Find where the given text appears and provide that cell's center as [x, y] coordinate. 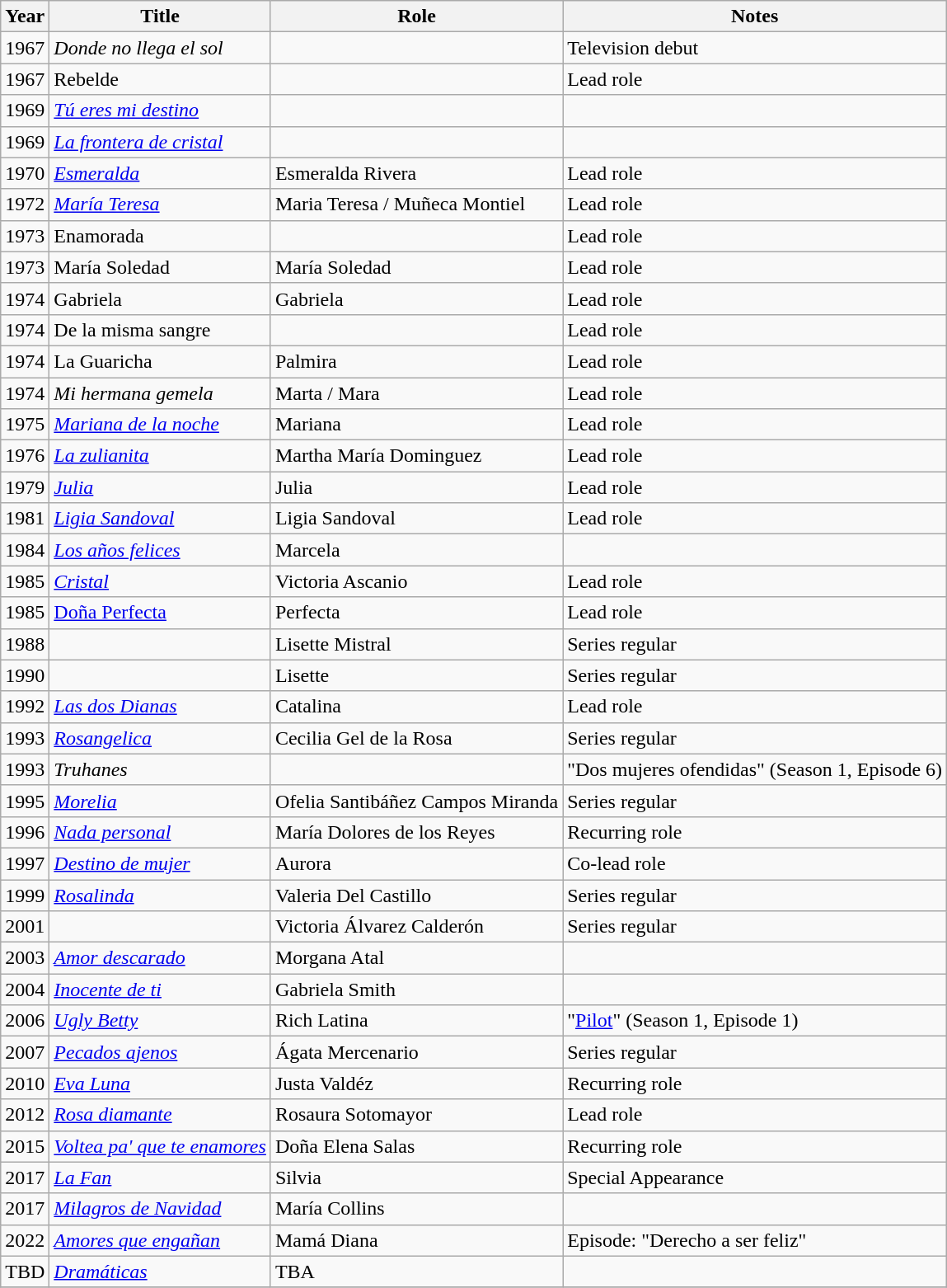
Gabriela Smith [416, 990]
Aurora [416, 863]
La frontera de cristal [160, 142]
Voltea pa' que te enamores [160, 1146]
María Collins [416, 1209]
Esmeralda Rivera [416, 173]
TBA [416, 1272]
2022 [25, 1240]
1979 [25, 487]
1981 [25, 519]
Ágata Mercenario [416, 1052]
"Pilot" (Season 1, Episode 1) [755, 1021]
Episode: "Derecho a ser feliz" [755, 1240]
1992 [25, 707]
Rosangelica [160, 738]
Donde no llega el sol [160, 48]
Co-lead role [755, 863]
María Teresa [160, 204]
Victoria Ascanio [416, 581]
2006 [25, 1021]
Enamorada [160, 236]
Martha María Dominguez [416, 456]
Lisette [416, 675]
Rosaura Sotomayor [416, 1115]
Rosalinda [160, 895]
Doña Perfecta [160, 613]
1976 [25, 456]
Destino de mujer [160, 863]
1999 [25, 895]
Amor descarado [160, 958]
TBD [25, 1272]
1970 [25, 173]
Dramáticas [160, 1272]
Doña Elena Salas [416, 1146]
Silvia [416, 1178]
Catalina [416, 707]
Role [416, 16]
La Fan [160, 1178]
Perfecta [416, 613]
Las dos Dianas [160, 707]
La zulianita [160, 456]
Maria Teresa / Muñeca Montiel [416, 204]
Title [160, 16]
Tú eres mi destino [160, 110]
2001 [25, 927]
La Guaricha [160, 361]
Mamá Diana [416, 1240]
Palmira [416, 361]
"Dos mujeres ofendidas" (Season 1, Episode 6) [755, 769]
Truhanes [160, 769]
Year [25, 16]
Marcela [416, 550]
Morgana Atal [416, 958]
2007 [25, 1052]
1997 [25, 863]
Pecados ajenos [160, 1052]
Lisette Mistral [416, 644]
Rosa diamante [160, 1115]
1995 [25, 801]
Ugly Betty [160, 1021]
Cristal [160, 581]
Marta / Mara [416, 393]
1996 [25, 832]
Nada personal [160, 832]
Special Appearance [755, 1178]
Mariana de la noche [160, 425]
1984 [25, 550]
Mi hermana gemela [160, 393]
Rich Latina [416, 1021]
Eva Luna [160, 1084]
2004 [25, 990]
Esmeralda [160, 173]
Cecilia Gel de la Rosa [416, 738]
De la misma sangre [160, 330]
Rebelde [160, 79]
Justa Valdéz [416, 1084]
Notes [755, 16]
Amores que engañan [160, 1240]
2015 [25, 1146]
Victoria Álvarez Calderón [416, 927]
Inocente de ti [160, 990]
2010 [25, 1084]
Ofelia Santibáñez Campos Miranda [416, 801]
Valeria Del Castillo [416, 895]
Television debut [755, 48]
1990 [25, 675]
Milagros de Navidad [160, 1209]
1972 [25, 204]
Los años felices [160, 550]
1975 [25, 425]
María Dolores de los Reyes [416, 832]
Mariana [416, 425]
1988 [25, 644]
Morelia [160, 801]
2003 [25, 958]
2012 [25, 1115]
